Detect which cell encompasses the target text, then output its [x, y] center coordinate. 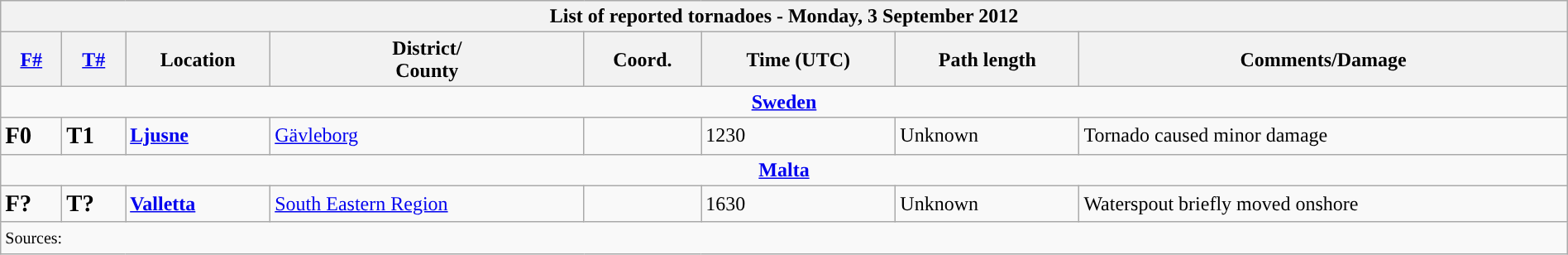
Time (UTC) [799, 60]
South Eastern Region [427, 204]
Sources: [784, 238]
1230 [799, 136]
T1 [94, 136]
T? [94, 204]
Coord. [643, 60]
Comments/Damage [1323, 60]
Gävleborg [427, 136]
F0 [31, 136]
1630 [799, 204]
Sweden [784, 102]
Path length [987, 60]
Location [198, 60]
Tornado caused minor damage [1323, 136]
Ljusne [198, 136]
F# [31, 60]
Malta [784, 170]
T# [94, 60]
Valletta [198, 204]
District/County [427, 60]
F? [31, 204]
Waterspout briefly moved onshore [1323, 204]
List of reported tornadoes - Monday, 3 September 2012 [784, 17]
